Scan for the cell matching the given text and deliver its (x, y) coordinate at center. 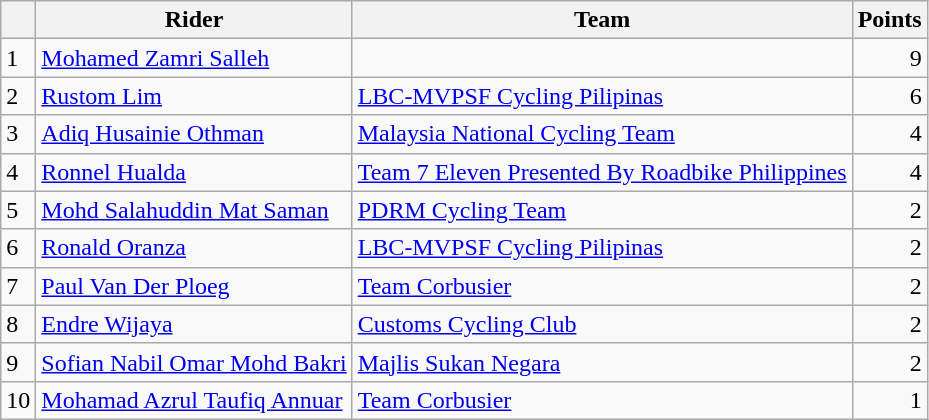
Customs Cycling Club (602, 324)
Points (890, 20)
Majlis Sukan Negara (602, 362)
Malaysia National Cycling Team (602, 134)
Mohamed Zamri Salleh (194, 58)
7 (18, 286)
Ronnel Hualda (194, 172)
Rustom Lim (194, 96)
10 (18, 400)
Team (602, 20)
Paul Van Der Ploeg (194, 286)
Mohamad Azrul Taufiq Annuar (194, 400)
Rider (194, 20)
Adiq Husainie Othman (194, 134)
3 (18, 134)
PDRM Cycling Team (602, 210)
Mohd Salahuddin Mat Saman (194, 210)
5 (18, 210)
Team 7 Eleven Presented By Roadbike Philippines (602, 172)
Ronald Oranza (194, 248)
8 (18, 324)
Sofian Nabil Omar Mohd Bakri (194, 362)
Endre Wijaya (194, 324)
